Output the (X, Y) coordinate of the center of the cell containing the given text.  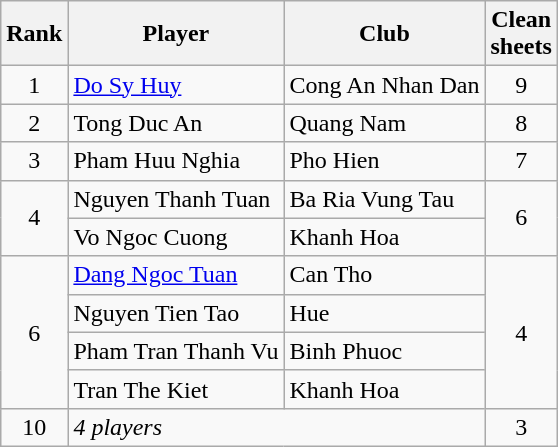
2 (34, 123)
Cleansheets (521, 34)
Ba Ria Vung Tau (384, 199)
Tong Duc An (176, 123)
Binh Phuoc (384, 351)
4 players (276, 427)
Nguyen Tien Tao (176, 313)
Vo Ngoc Cuong (176, 237)
Can Tho (384, 275)
1 (34, 85)
Pho Hien (384, 161)
Do Sy Huy (176, 85)
Dang Ngoc Tuan (176, 275)
Player (176, 34)
Hue (384, 313)
Club (384, 34)
Cong An Nhan Dan (384, 85)
Quang Nam (384, 123)
9 (521, 85)
Pham Huu Nghia (176, 161)
10 (34, 427)
Pham Tran Thanh Vu (176, 351)
8 (521, 123)
Tran The Kiet (176, 389)
7 (521, 161)
Rank (34, 34)
Nguyen Thanh Tuan (176, 199)
